Determine the [x, y] coordinate at the center of the cell enclosing the given text.  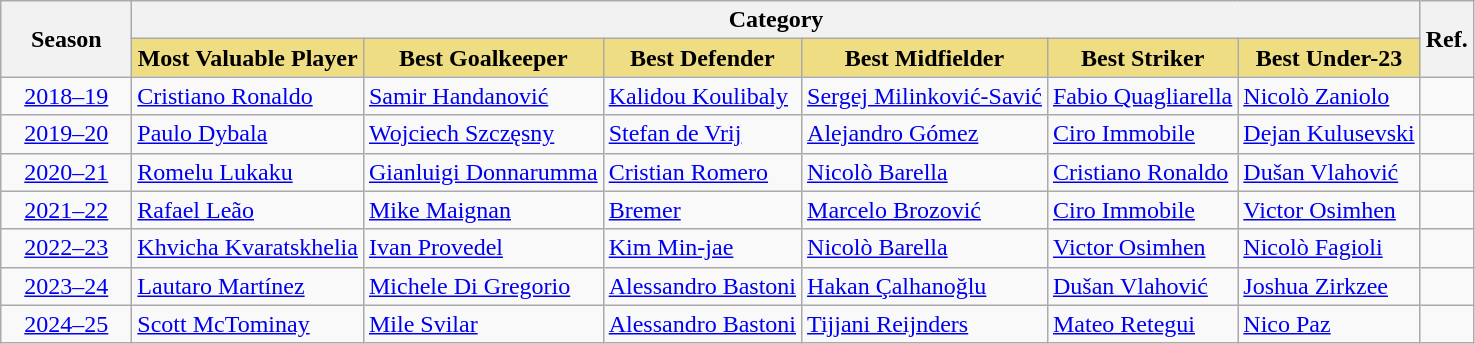
Scott McTominay [248, 324]
Sergej Milinković-Savić [925, 96]
Best Under-23 [1329, 58]
Samir Handanović [483, 96]
Stefan de Vrij [702, 134]
Michele Di Gregorio [483, 286]
Rafael Leão [248, 210]
2022–23 [66, 248]
Nicolò Zaniolo [1329, 96]
2020–21 [66, 172]
Paulo Dybala [248, 134]
Tijjani Reijnders [925, 324]
Best Midfielder [925, 58]
Mike Maignan [483, 210]
2021–22 [66, 210]
Kim Min-jae [702, 248]
Gianluigi Donnarumma [483, 172]
Hakan Çalhanoğlu [925, 286]
Fabio Quagliarella [1142, 96]
2023–24 [66, 286]
Kalidou Koulibaly [702, 96]
Nico Paz [1329, 324]
Season [66, 39]
Romelu Lukaku [248, 172]
Wojciech Szczęsny [483, 134]
Alejandro Gómez [925, 134]
Most Valuable Player [248, 58]
Nicolò Fagioli [1329, 248]
2019–20 [66, 134]
Mateo Retegui [1142, 324]
2024–25 [66, 324]
Bremer [702, 210]
Best Goalkeeper [483, 58]
Dejan Kulusevski [1329, 134]
Ref. [1446, 39]
Cristian Romero [702, 172]
Mile Svilar [483, 324]
Joshua Zirkzee [1329, 286]
Lautaro Martínez [248, 286]
Khvicha Kvaratskhelia [248, 248]
2018–19 [66, 96]
Best Defender [702, 58]
Ivan Provedel [483, 248]
Marcelo Brozović [925, 210]
Category [776, 20]
Best Striker [1142, 58]
